Provide the (X, Y) coordinate of the cell's center where the given text is located.  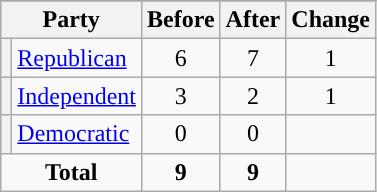
7 (253, 58)
After (253, 20)
Republican (77, 58)
3 (180, 96)
Total (72, 172)
2 (253, 96)
Democratic (77, 134)
Party (72, 20)
Change (331, 20)
6 (180, 58)
Before (180, 20)
Independent (77, 96)
